Locate the cell with the specified text and output its [x, y] center coordinate. 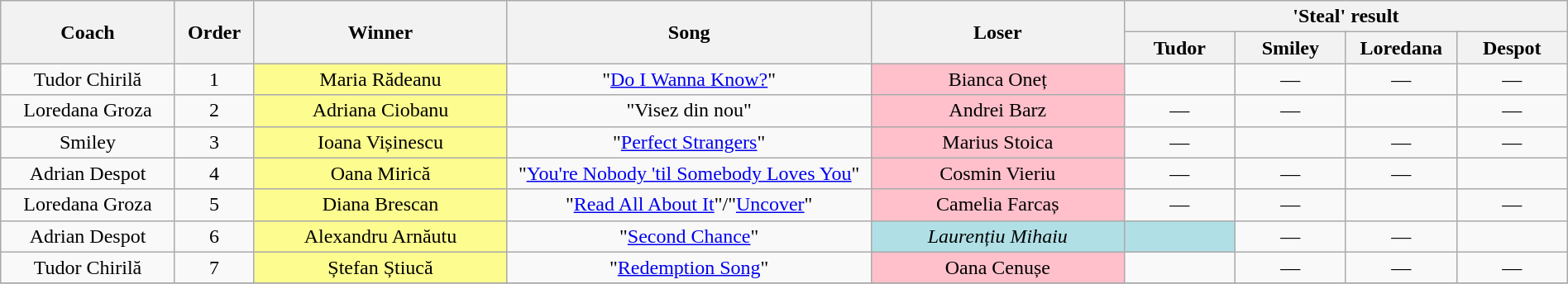
4 [214, 173]
"Read All About It"/"Uncover" [689, 205]
"Do I Wanna Know?" [689, 79]
Alexandru Arnăutu [380, 236]
Cosmin Vieriu [997, 173]
5 [214, 205]
Camelia Farcaș [997, 205]
Laurențiu Mihaiu [997, 236]
'Steal' result [1346, 17]
Oana Cenușe [997, 267]
Marius Stoica [997, 142]
Despot [1512, 48]
3 [214, 142]
Winner [380, 32]
Diana Brescan [380, 205]
Song [689, 32]
"Second Chance" [689, 236]
Order [214, 32]
Ștefan Știucă [380, 267]
Oana Mirică [380, 173]
2 [214, 111]
Tudor [1179, 48]
Andrei Barz [997, 111]
Loser [997, 32]
Bianca Oneț [997, 79]
"Visez din nou" [689, 111]
6 [214, 236]
Adriana Ciobanu [380, 111]
Coach [88, 32]
Ioana Vișinescu [380, 142]
"Redemption Song" [689, 267]
Maria Rădeanu [380, 79]
7 [214, 267]
Loredana [1401, 48]
1 [214, 79]
"Perfect Strangers" [689, 142]
"You're Nobody 'til Somebody Loves You" [689, 173]
